Identify which cell holds the provided text, then report its [x, y] central coordinate. 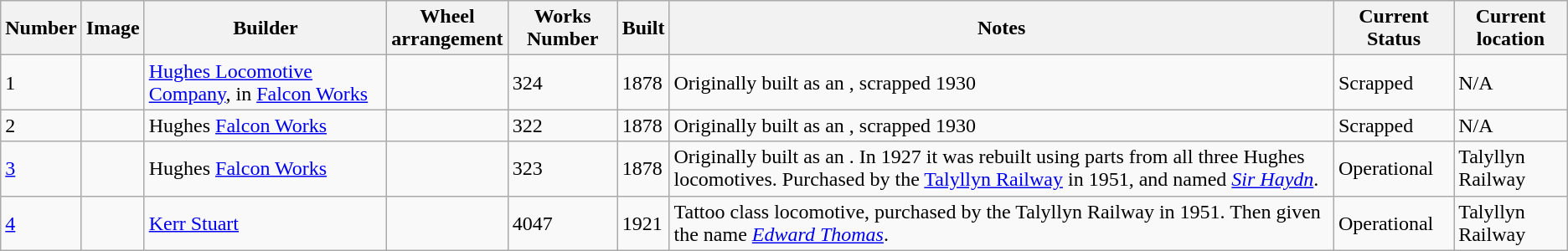
Wheel arrangement [447, 28]
Image [112, 28]
2 [41, 125]
1 [41, 82]
Current location [1511, 28]
Notes [1002, 28]
3 [41, 169]
324 [563, 82]
322 [563, 125]
4 [41, 223]
Tattoo class locomotive, purchased by the Talyllyn Railway in 1951. Then given the name Edward Thomas. [1002, 223]
Number [41, 28]
Builder [266, 28]
1921 [643, 223]
4047 [563, 223]
Current Status [1394, 28]
323 [563, 169]
Hughes Locomotive Company, in Falcon Works [266, 82]
Kerr Stuart [266, 223]
Built [643, 28]
Works Number [563, 28]
